Return the [x, y] coordinate for the center point of the cell that contains the specified text.  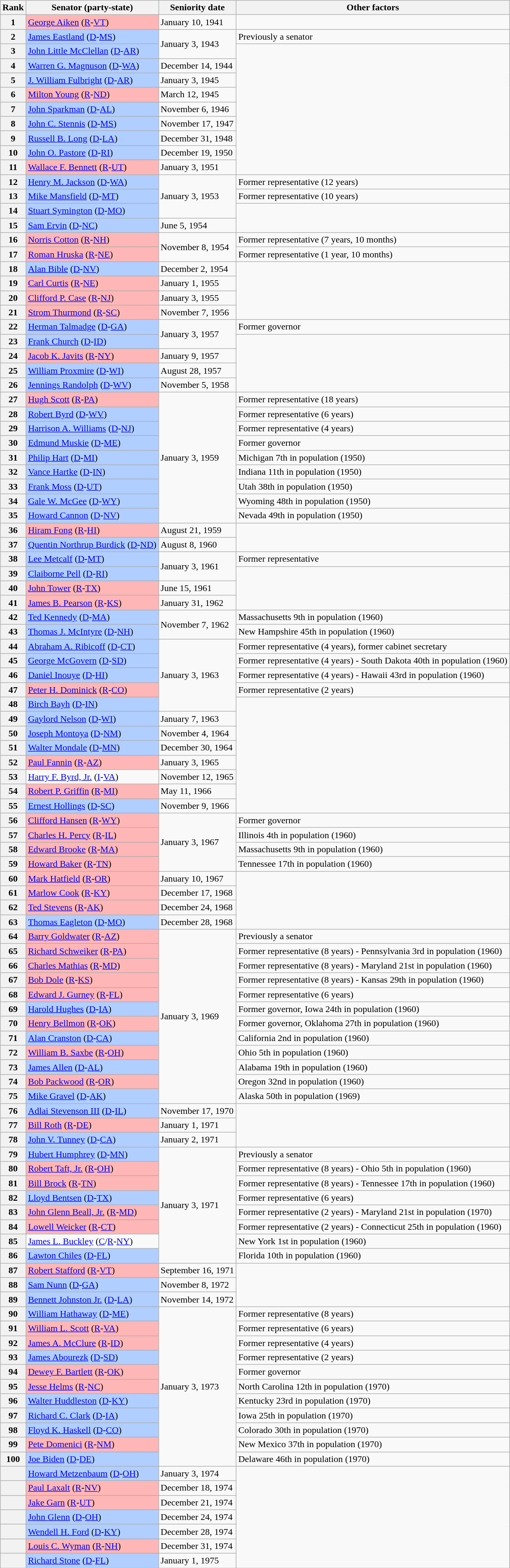
27 [13, 399]
Claiborne Pell (D-RI) [92, 574]
Clifford P. Case (R-NJ) [92, 298]
40 [13, 588]
Joseph Montoya (D-NM) [92, 733]
Other factors [373, 8]
78 [13, 1140]
7 [13, 109]
New Mexico 37th in population (1970) [373, 1444]
3 [13, 51]
Ted Kennedy (D-MA) [92, 617]
June 5, 1954 [198, 225]
8 [13, 124]
32 [13, 472]
Lowell Weicker (R-CT) [92, 1227]
23 [13, 341]
Charles Mathias (R-MD) [92, 966]
August 28, 1957 [198, 370]
Alaska 50th in population (1969) [373, 1096]
November 9, 1966 [198, 806]
Former representative (8 years) - Kansas 29th in population (1960) [373, 980]
Birch Bayh (D-IN) [92, 704]
Former representative (8 years) [373, 1314]
47 [13, 690]
January 1, 1955 [198, 283]
Henry M. Jackson (D-WA) [92, 182]
73 [13, 1067]
Delaware 46th in population (1970) [373, 1459]
Quentin Northrup Burdick (D-ND) [92, 545]
John Little McClellan (D-AR) [92, 51]
28 [13, 414]
August 8, 1960 [198, 545]
James Abourezk (D-SD) [92, 1358]
November 7, 1962 [198, 624]
Edmund Muskie (D-ME) [92, 443]
Former representative (8 years) - Pennsylvania 3rd in population (1960) [373, 951]
John V. Tunney (D-CA) [92, 1140]
James B. Pearson (R-KS) [92, 602]
52 [13, 762]
William B. Saxbe (R-OH) [92, 1052]
Gaylord Nelson (D-WI) [92, 719]
Bob Dole (R-KS) [92, 980]
57 [13, 835]
James Allen (D-AL) [92, 1067]
November 8, 1954 [198, 247]
64 [13, 937]
76 [13, 1111]
January 3, 1951 [198, 167]
81 [13, 1183]
December 31, 1974 [198, 1546]
80 [13, 1169]
84 [13, 1227]
Richard C. Clark (D-IA) [92, 1415]
Bill Brock (R-TN) [92, 1183]
January 2, 1971 [198, 1140]
Thomas Eagleton (D-MO) [92, 922]
63 [13, 922]
Bill Roth (R-DE) [92, 1125]
November 5, 1958 [198, 385]
Strom Thurmond (R-SC) [92, 312]
December 18, 1974 [198, 1488]
John C. Stennis (D-MS) [92, 124]
35 [13, 516]
December 24, 1968 [198, 908]
January 3, 1971 [198, 1205]
26 [13, 385]
16 [13, 240]
19 [13, 283]
James L. Buckley (C/R-NY) [92, 1241]
Paul Fannin (R-AZ) [92, 762]
Howard Cannon (D-NV) [92, 516]
Herman Talmadge (D-GA) [92, 327]
87 [13, 1270]
Walter Mondale (D-MN) [92, 748]
91 [13, 1328]
January 3, 1965 [198, 762]
58 [13, 849]
Mike Gravel (D-AK) [92, 1096]
Former governor, Oklahoma 27th in population (1960) [373, 1023]
Vance Hartke (D-IN) [92, 472]
Gale W. McGee (D-WY) [92, 501]
56 [13, 820]
Joe Biden (D-DE) [92, 1459]
Frank Moss (D-UT) [92, 487]
December 28, 1968 [198, 922]
61 [13, 893]
J. William Fulbright (D-AR) [92, 80]
January 1, 1975 [198, 1560]
December 21, 1974 [198, 1502]
Peter H. Dominick (R-CO) [92, 690]
42 [13, 617]
59 [13, 864]
Lawton Chiles (D-FL) [92, 1256]
71 [13, 1038]
90 [13, 1314]
Harry F. Byrd, Jr. (I-VA) [92, 777]
Richard Schweiker (R-PA) [92, 951]
John Glenn Beall, Jr. (R-MD) [92, 1212]
25 [13, 370]
December 17, 1968 [198, 893]
William Hathaway (D-ME) [92, 1314]
12 [13, 182]
August 21, 1959 [198, 530]
53 [13, 777]
January 3, 1957 [198, 334]
November 8, 1972 [198, 1285]
January 10, 1967 [198, 878]
Mike Mansfield (D-MT) [92, 196]
William L. Scott (R-VA) [92, 1328]
6 [13, 95]
January 3, 1973 [198, 1386]
Lee Metcalf (D-MT) [92, 559]
1 [13, 22]
Nevada 49th in population (1950) [373, 516]
December 14, 1944 [198, 66]
Former representative (4 years) - Hawaii 43rd in population (1960) [373, 675]
Former representative (4 years), former cabinet secretary [373, 646]
Hugh Scott (R-PA) [92, 399]
43 [13, 631]
Charles H. Percy (R-IL) [92, 835]
January 7, 1963 [198, 719]
46 [13, 675]
45 [13, 661]
97 [13, 1415]
James Eastland (D-MS) [92, 37]
50 [13, 733]
29 [13, 429]
11 [13, 167]
38 [13, 559]
Dewey F. Bartlett (R-OK) [92, 1372]
Jennings Randolph (D-WV) [92, 385]
Seniority date [198, 8]
John Tower (R-TX) [92, 588]
Thomas J. McIntyre (D-NH) [92, 631]
January 31, 1962 [198, 602]
Illinois 4th in population (1960) [373, 835]
December 31, 1948 [198, 138]
Hiram Fong (R-HI) [92, 530]
Abraham A. Ribicoff (D-CT) [92, 646]
New Hampshire 45th in population (1960) [373, 631]
Pete Domenici (R-NM) [92, 1444]
Ohio 5th in population (1960) [373, 1052]
William Proxmire (D-WI) [92, 370]
51 [13, 748]
Alan Bible (D-NV) [92, 269]
January 3, 1955 [198, 298]
55 [13, 806]
94 [13, 1372]
Milton Young (R-ND) [92, 95]
March 12, 1945 [198, 95]
89 [13, 1299]
Edward J. Gurney (R-FL) [92, 994]
79 [13, 1154]
December 28, 1974 [198, 1531]
85 [13, 1241]
Floyd K. Haskell (D-CO) [92, 1430]
January 1, 1971 [198, 1125]
Alabama 19th in population (1960) [373, 1067]
96 [13, 1401]
Former representative (1 year, 10 months) [373, 254]
Former representative (8 years) - Maryland 21st in population (1960) [373, 966]
November 4, 1964 [198, 733]
14 [13, 211]
Carl Curtis (R-NE) [92, 283]
66 [13, 966]
John Glenn (D-OH) [92, 1517]
Bennett Johnston Jr. (D-LA) [92, 1299]
82 [13, 1198]
Indiana 11th in population (1950) [373, 472]
Utah 38th in population (1950) [373, 487]
January 3, 1959 [198, 458]
31 [13, 458]
65 [13, 951]
George McGovern (D-SD) [92, 661]
2 [13, 37]
Wendell H. Ford (D-KY) [92, 1531]
Lloyd Bentsen (D-TX) [92, 1198]
20 [13, 298]
Iowa 25th in population (1970) [373, 1415]
99 [13, 1444]
92 [13, 1343]
22 [13, 327]
Harrison A. Williams (D-NJ) [92, 429]
10 [13, 153]
95 [13, 1386]
Barry Goldwater (R-AZ) [92, 937]
November 6, 1946 [198, 109]
Edward Brooke (R-MA) [92, 849]
September 16, 1971 [198, 1270]
January 3, 1969 [198, 1017]
Former representative (4 years) - South Dakota 40th in population (1960) [373, 661]
Louis C. Wyman (R-NH) [92, 1546]
George Aiken (R-VT) [92, 22]
Senator (party-state) [92, 8]
December 24, 1974 [198, 1517]
77 [13, 1125]
17 [13, 254]
Daniel Inouye (D-HI) [92, 675]
98 [13, 1430]
4 [13, 66]
24 [13, 356]
Bob Packwood (R-OR) [92, 1081]
January 3, 1963 [198, 675]
Stuart Symington (D-MO) [92, 211]
21 [13, 312]
67 [13, 980]
Jacob K. Javits (R-NY) [92, 356]
December 30, 1964 [198, 748]
60 [13, 878]
Oregon 32nd in population (1960) [373, 1081]
13 [13, 196]
62 [13, 908]
John Sparkman (D-AL) [92, 109]
January 3, 1945 [198, 80]
Howard Baker (R-TN) [92, 864]
Roman Hruska (R-NE) [92, 254]
Mark Hatfield (R-OR) [92, 878]
Alan Cranston (D-CA) [92, 1038]
Former representative (2 years) - Connecticut 25th in population (1960) [373, 1227]
54 [13, 791]
January 3, 1974 [198, 1473]
December 19, 1950 [198, 153]
Wallace F. Bennett (R-UT) [92, 167]
72 [13, 1052]
5 [13, 80]
83 [13, 1212]
January 3, 1943 [198, 44]
John O. Pastore (D-RI) [92, 153]
Former representative (10 years) [373, 196]
69 [13, 1009]
9 [13, 138]
Robert Taft, Jr. (R-OH) [92, 1169]
Harold Hughes (D-IA) [92, 1009]
Jesse Helms (R-NC) [92, 1386]
Michigan 7th in population (1950) [373, 458]
Kentucky 23rd in population (1970) [373, 1401]
Florida 10th in population (1960) [373, 1256]
Russell B. Long (D-LA) [92, 138]
California 2nd in population (1960) [373, 1038]
Howard Metzenbaum (D-OH) [92, 1473]
November 14, 1972 [198, 1299]
Former representative (8 years) - Ohio 5th in population (1960) [373, 1169]
Paul Laxalt (R-NV) [92, 1488]
Norris Cotton (R-NH) [92, 240]
34 [13, 501]
Richard Stone (D-FL) [92, 1560]
January 3, 1953 [198, 196]
70 [13, 1023]
Colorado 30th in population (1970) [373, 1430]
88 [13, 1285]
48 [13, 704]
15 [13, 225]
Ernest Hollings (D-SC) [92, 806]
January 9, 1957 [198, 356]
Rank [13, 8]
18 [13, 269]
Former representative (8 years) - Tennessee 17th in population (1960) [373, 1183]
100 [13, 1459]
December 2, 1954 [198, 269]
Philip Hart (D-MI) [92, 458]
Tennessee 17th in population (1960) [373, 864]
36 [13, 530]
Hubert Humphrey (D-MN) [92, 1154]
30 [13, 443]
Robert Byrd (D-WV) [92, 414]
Warren G. Magnuson (D-WA) [92, 66]
49 [13, 719]
Robert P. Griffin (R-MI) [92, 791]
Former representative (7 years, 10 months) [373, 240]
Robert Stafford (R-VT) [92, 1270]
93 [13, 1358]
Walter Huddleston (D-KY) [92, 1401]
January 3, 1961 [198, 566]
North Carolina 12th in population (1970) [373, 1386]
Sam Nunn (D-GA) [92, 1285]
November 7, 1956 [198, 312]
June 15, 1961 [198, 588]
41 [13, 602]
November 12, 1965 [198, 777]
James A. McClure (R-ID) [92, 1343]
Sam Ervin (D-NC) [92, 225]
Marlow Cook (R-KY) [92, 893]
New York 1st in population (1960) [373, 1241]
Former representative (2 years) - Maryland 21st in population (1970) [373, 1212]
January 10, 1941 [198, 22]
Wyoming 48th in population (1950) [373, 501]
November 17, 1947 [198, 124]
Former representative (12 years) [373, 182]
Henry Bellmon (R-OK) [92, 1023]
Clifford Hansen (R-WY) [92, 820]
33 [13, 487]
37 [13, 545]
Adlai Stevenson III (D-IL) [92, 1111]
May 11, 1966 [198, 791]
Former governor, Iowa 24th in population (1960) [373, 1009]
44 [13, 646]
75 [13, 1096]
Former representative [373, 559]
68 [13, 994]
74 [13, 1081]
Frank Church (D-ID) [92, 341]
Jake Garn (R-UT) [92, 1502]
January 3, 1967 [198, 842]
86 [13, 1256]
November 17, 1970 [198, 1111]
39 [13, 574]
Former representative (18 years) [373, 399]
Ted Stevens (R-AK) [92, 908]
